Return the [X, Y] coordinate for the center point of the cell that contains the specified text.  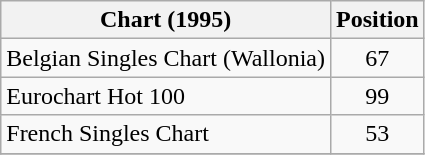
67 [377, 58]
Eurochart Hot 100 [166, 96]
53 [377, 134]
Chart (1995) [166, 20]
Position [377, 20]
Belgian Singles Chart (Wallonia) [166, 58]
French Singles Chart [166, 134]
99 [377, 96]
